Locate the cell with the specified text and output its (X, Y) center coordinate. 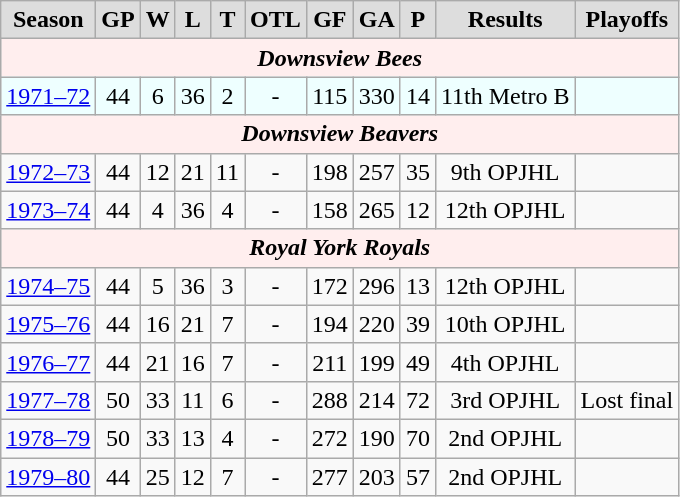
57 (418, 477)
1976–77 (48, 362)
288 (330, 400)
272 (330, 438)
330 (376, 96)
35 (418, 172)
T (227, 20)
W (158, 20)
GP (118, 20)
49 (418, 362)
1979–80 (48, 477)
1978–79 (48, 438)
296 (376, 286)
265 (376, 210)
70 (418, 438)
172 (330, 286)
194 (330, 324)
Playoffs (627, 20)
Downsview Beavers (340, 134)
3rd OPJHL (505, 400)
Season (48, 20)
1972–73 (48, 172)
10th OPJHL (505, 324)
11th Metro B (505, 96)
277 (330, 477)
4th OPJHL (505, 362)
220 (376, 324)
1977–78 (48, 400)
3 (227, 286)
115 (330, 96)
OTL (275, 20)
Downsview Bees (340, 58)
1971–72 (48, 96)
9th OPJHL (505, 172)
214 (376, 400)
GF (330, 20)
198 (330, 172)
5 (158, 286)
Results (505, 20)
1974–75 (48, 286)
1973–74 (48, 210)
L (192, 20)
2 (227, 96)
Lost final (627, 400)
GA (376, 20)
158 (330, 210)
1975–76 (48, 324)
190 (376, 438)
203 (376, 477)
211 (330, 362)
25 (158, 477)
P (418, 20)
199 (376, 362)
257 (376, 172)
39 (418, 324)
Royal York Royals (340, 248)
72 (418, 400)
14 (418, 96)
